Return the [x, y] coordinate for the center point of the cell that contains the specified text.  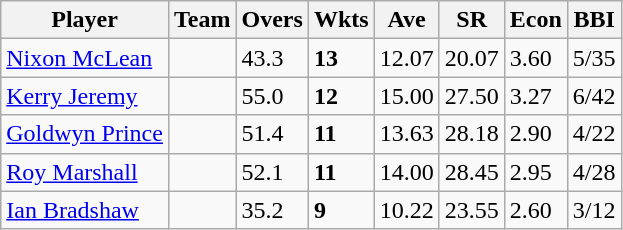
13.63 [406, 134]
9 [341, 210]
6/42 [594, 96]
Ave [406, 20]
2.90 [536, 134]
Nixon McLean [85, 58]
BBI [594, 20]
12.07 [406, 58]
27.50 [472, 96]
20.07 [472, 58]
SR [472, 20]
2.95 [536, 172]
52.1 [272, 172]
28.18 [472, 134]
10.22 [406, 210]
Ian Bradshaw [85, 210]
Goldwyn Prince [85, 134]
Econ [536, 20]
28.45 [472, 172]
35.2 [272, 210]
15.00 [406, 96]
12 [341, 96]
3/12 [594, 210]
4/28 [594, 172]
Kerry Jeremy [85, 96]
55.0 [272, 96]
4/22 [594, 134]
Team [202, 20]
3.27 [536, 96]
51.4 [272, 134]
13 [341, 58]
43.3 [272, 58]
5/35 [594, 58]
2.60 [536, 210]
Roy Marshall [85, 172]
Player [85, 20]
Wkts [341, 20]
3.60 [536, 58]
23.55 [472, 210]
Overs [272, 20]
14.00 [406, 172]
